From the cell containing the given text, extract its center point as (x, y) coordinate. 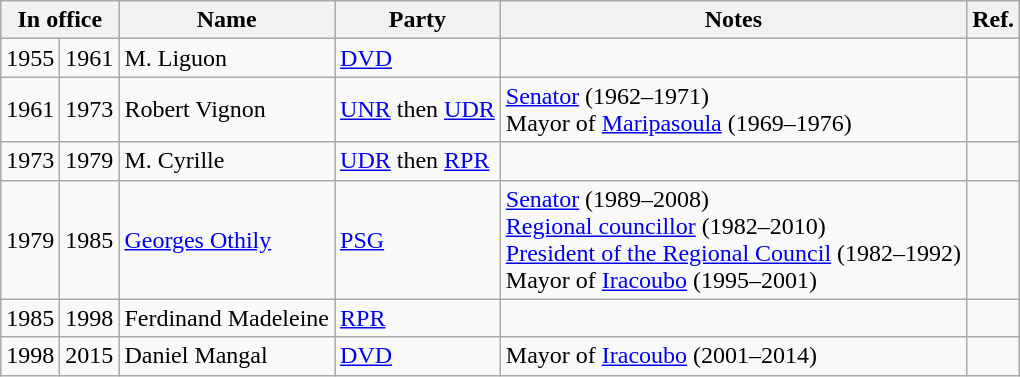
RPR (418, 318)
Daniel Mangal (227, 356)
Party (418, 20)
Notes (733, 20)
UDR then RPR (418, 161)
M. Cyrille (227, 161)
Ref. (994, 20)
1955 (30, 58)
Robert Vignon (227, 110)
PSG (418, 240)
Georges Othily (227, 240)
Senator (1962–1971)Mayor of Maripasoula (1969–1976) (733, 110)
Name (227, 20)
Senator (1989–2008)Regional councillor (1982–2010)President of the Regional Council (1982–1992)Mayor of Iracoubo (1995–2001) (733, 240)
M. Liguon (227, 58)
UNR then UDR (418, 110)
In office (60, 20)
Ferdinand Madeleine (227, 318)
2015 (90, 356)
Mayor of Iracoubo (2001–2014) (733, 356)
